From the cell containing the given text, extract its center point as [x, y] coordinate. 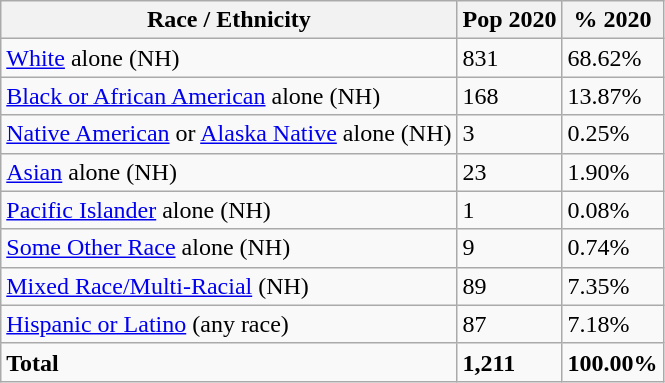
Native American or Alaska Native alone (NH) [229, 134]
Black or African American alone (NH) [229, 96]
White alone (NH) [229, 58]
1.90% [612, 172]
3 [510, 134]
7.18% [612, 324]
168 [510, 96]
1,211 [510, 362]
Pacific Islander alone (NH) [229, 210]
7.35% [612, 286]
13.87% [612, 96]
Mixed Race/Multi-Racial (NH) [229, 286]
0.25% [612, 134]
23 [510, 172]
0.74% [612, 248]
Total [229, 362]
100.00% [612, 362]
87 [510, 324]
68.62% [612, 58]
Some Other Race alone (NH) [229, 248]
Pop 2020 [510, 20]
89 [510, 286]
9 [510, 248]
Hispanic or Latino (any race) [229, 324]
% 2020 [612, 20]
Race / Ethnicity [229, 20]
1 [510, 210]
0.08% [612, 210]
Asian alone (NH) [229, 172]
831 [510, 58]
